Pinpoint the cell where the given text exists, returning its (X, Y) midpoint coordinate. 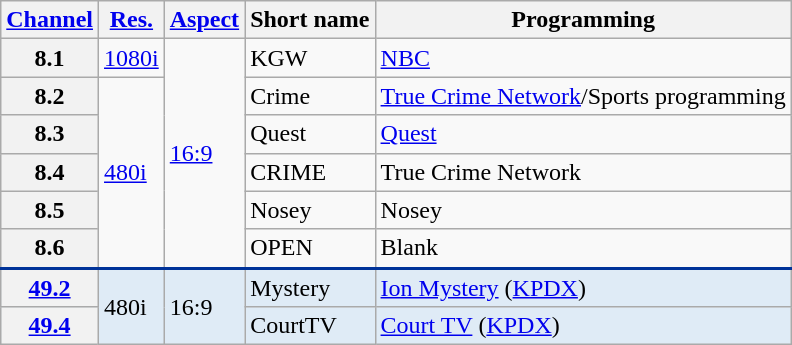
Blank (583, 248)
1080i (132, 58)
Channel (50, 20)
KGW (310, 58)
49.2 (50, 288)
Res. (132, 20)
Aspect (204, 20)
Ion Mystery (KPDX) (583, 288)
49.4 (50, 326)
NBC (583, 58)
True Crime Network/Sports programming (583, 96)
8.2 (50, 96)
8.6 (50, 248)
OPEN (310, 248)
True Crime Network (583, 172)
8.5 (50, 210)
Crime (310, 96)
CourtTV (310, 326)
Programming (583, 20)
8.1 (50, 58)
8.3 (50, 134)
8.4 (50, 172)
Mystery (310, 288)
Short name (310, 20)
Court TV (KPDX) (583, 326)
CRIME (310, 172)
